Search for the cell housing the specified text and yield its [X, Y] center coordinate. 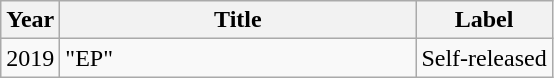
Label [484, 20]
2019 [30, 58]
Title [238, 20]
Year [30, 20]
"EP" [238, 58]
Self-released [484, 58]
